Locate the cell with the specified text and output its [X, Y] center coordinate. 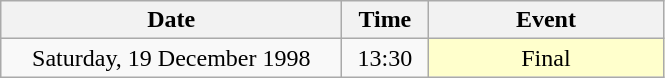
Time [385, 20]
13:30 [385, 58]
Saturday, 19 December 1998 [172, 58]
Event [546, 20]
Date [172, 20]
Final [546, 58]
